Search for the cell housing the specified text and yield its [x, y] center coordinate. 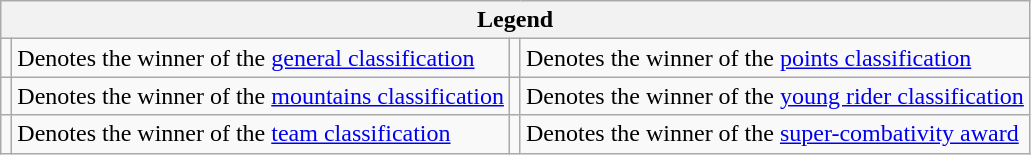
Denotes the winner of the young rider classification [774, 96]
Legend [516, 20]
Denotes the winner of the mountains classification [261, 96]
Denotes the winner of the points classification [774, 58]
Denotes the winner of the general classification [261, 58]
Denotes the winner of the super-combativity award [774, 134]
Denotes the winner of the team classification [261, 134]
